Determine the (x, y) coordinate at the center of the cell enclosing the given text.  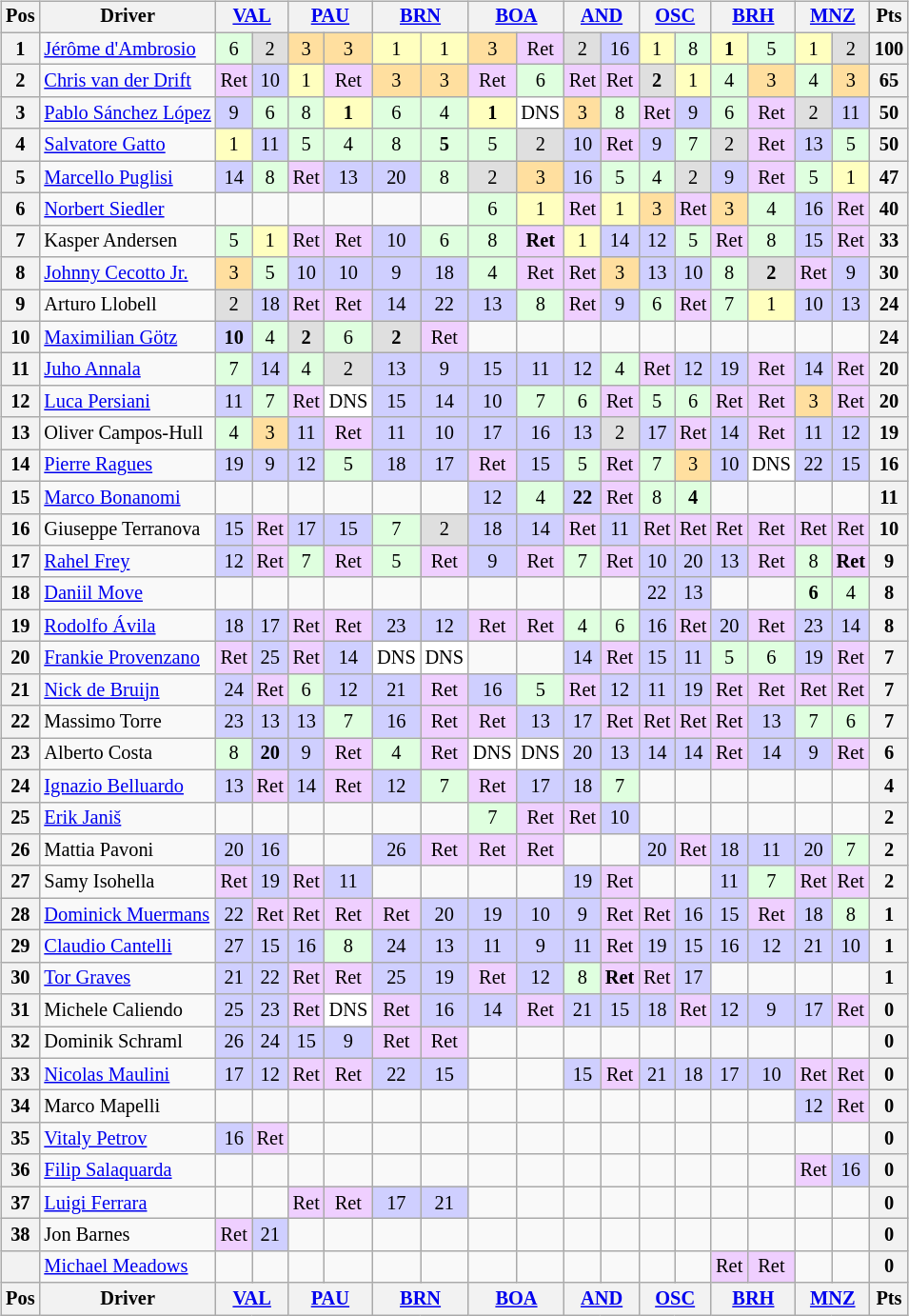
Erik Janiš (128, 818)
Dominick Muermans (128, 914)
Marco Mapelli (128, 1107)
Marco Bonanomi (128, 497)
Michele Caliendo (128, 1010)
28 (20, 914)
Massimo Torre (128, 722)
32 (20, 1043)
Luca Persiani (128, 402)
Michael Meadows (128, 1266)
36 (20, 1170)
Samy Isohella (128, 882)
Daniil Move (128, 593)
Juho Annala (128, 369)
Dominik Schraml (128, 1043)
Nick de Bruijn (128, 689)
38 (20, 1235)
31 (20, 1010)
Norbert Siedler (128, 209)
Filip Salaquarda (128, 1170)
Oliver Campos-Hull (128, 433)
37 (20, 1203)
Ignazio Belluardo (128, 786)
29 (20, 947)
35 (20, 1139)
Giuseppe Terranova (128, 529)
Kasper Andersen (128, 241)
65 (889, 81)
Vitaly Petrov (128, 1139)
Rodolfo Ávila (128, 626)
Pierre Ragues (128, 466)
40 (889, 209)
Rahel Frey (128, 562)
Nicolas Maulini (128, 1074)
100 (889, 49)
Jon Barnes (128, 1235)
Luigi Ferrara (128, 1203)
47 (889, 177)
Tor Graves (128, 978)
Jérôme d'Ambrosio (128, 49)
34 (20, 1107)
Mattia Pavoni (128, 850)
Alberto Costa (128, 754)
Johnny Cecotto Jr. (128, 273)
Frankie Provenzano (128, 658)
Chris van der Drift (128, 81)
Marcello Puglisi (128, 177)
Claudio Cantelli (128, 947)
Maximilian Götz (128, 337)
Arturo Llobell (128, 306)
Pablo Sánchez López (128, 113)
Salvatore Gatto (128, 145)
